Scan for the cell matching the given text and deliver its (x, y) coordinate at center. 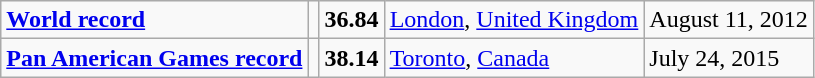
London, United Kingdom (514, 20)
36.84 (352, 20)
August 11, 2012 (729, 20)
Pan American Games record (154, 58)
Toronto, Canada (514, 58)
July 24, 2015 (729, 58)
38.14 (352, 58)
World record (154, 20)
